Search for the cell housing the specified text and yield its [X, Y] center coordinate. 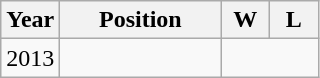
Position [140, 20]
W [246, 20]
L [294, 20]
2013 [30, 58]
Year [30, 20]
